Determine the (x, y) coordinate at the center of the cell enclosing the given text.  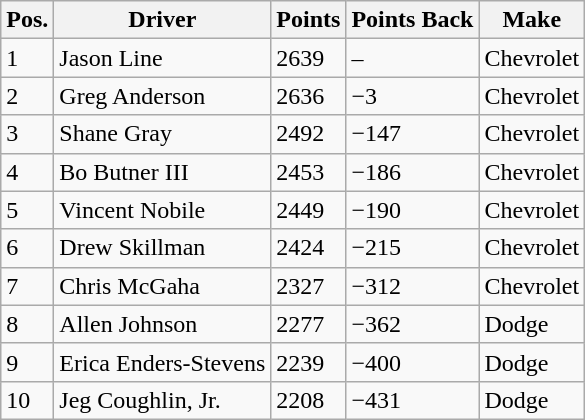
−190 (412, 210)
1 (28, 58)
8 (28, 324)
Greg Anderson (162, 96)
2636 (308, 96)
−215 (412, 248)
Erica Enders-Stevens (162, 362)
Points (308, 20)
10 (28, 400)
2208 (308, 400)
Allen Johnson (162, 324)
9 (28, 362)
Drew Skillman (162, 248)
−362 (412, 324)
−400 (412, 362)
4 (28, 172)
Chris McGaha (162, 286)
2453 (308, 172)
3 (28, 134)
2449 (308, 210)
7 (28, 286)
Driver (162, 20)
Bo Butner III (162, 172)
6 (28, 248)
2492 (308, 134)
−186 (412, 172)
2424 (308, 248)
Jason Line (162, 58)
Make (532, 20)
– (412, 58)
Points Back (412, 20)
Pos. (28, 20)
−3 (412, 96)
Shane Gray (162, 134)
−147 (412, 134)
−312 (412, 286)
2327 (308, 286)
Jeg Coughlin, Jr. (162, 400)
2277 (308, 324)
Vincent Nobile (162, 210)
2239 (308, 362)
2639 (308, 58)
5 (28, 210)
2 (28, 96)
−431 (412, 400)
